From the cell containing the given text, extract its center point as [X, Y] coordinate. 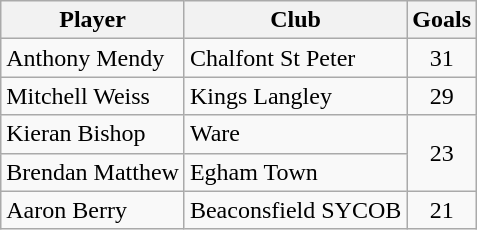
Kieran Bishop [93, 134]
Egham Town [295, 172]
31 [442, 58]
Mitchell Weiss [93, 96]
21 [442, 210]
23 [442, 153]
Anthony Mendy [93, 58]
Aaron Berry [93, 210]
Club [295, 20]
Goals [442, 20]
Beaconsfield SYCOB [295, 210]
Chalfont St Peter [295, 58]
29 [442, 96]
Kings Langley [295, 96]
Player [93, 20]
Brendan Matthew [93, 172]
Ware [295, 134]
